Determine the (X, Y) coordinate at the center of the cell enclosing the given text.  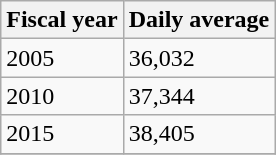
38,405 (199, 134)
36,032 (199, 58)
2010 (62, 96)
2005 (62, 58)
Daily average (199, 20)
37,344 (199, 96)
2015 (62, 134)
Fiscal year (62, 20)
